Return (x, y) of the center of cell containing provided text 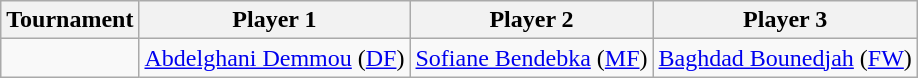
Player 1 (274, 20)
Sofiane Bendebka (MF) (532, 58)
Player 2 (532, 20)
Baghdad Bounedjah (FW) (785, 58)
Tournament (70, 20)
Player 3 (785, 20)
Abdelghani Demmou (DF) (274, 58)
